Return the (X, Y) coordinate for the center point of the cell that contains the specified text.  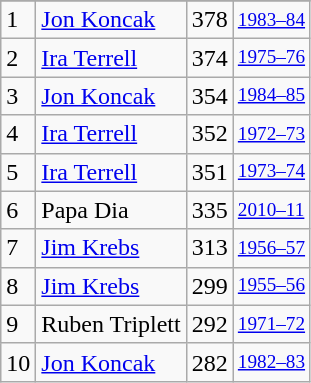
2010–11 (271, 210)
313 (210, 248)
1984–85 (271, 96)
374 (210, 58)
3 (18, 96)
352 (210, 134)
4 (18, 134)
10 (18, 362)
1983–84 (271, 20)
7 (18, 248)
1955–56 (271, 286)
354 (210, 96)
1972–73 (271, 134)
335 (210, 210)
1 (18, 20)
378 (210, 20)
8 (18, 286)
1975–76 (271, 58)
1956–57 (271, 248)
1982–83 (271, 362)
Ruben Triplett (111, 324)
9 (18, 324)
1973–74 (271, 172)
351 (210, 172)
282 (210, 362)
299 (210, 286)
2 (18, 58)
1971–72 (271, 324)
6 (18, 210)
Papa Dia (111, 210)
5 (18, 172)
292 (210, 324)
